Pinpoint the cell where the given text exists, returning its (X, Y) midpoint coordinate. 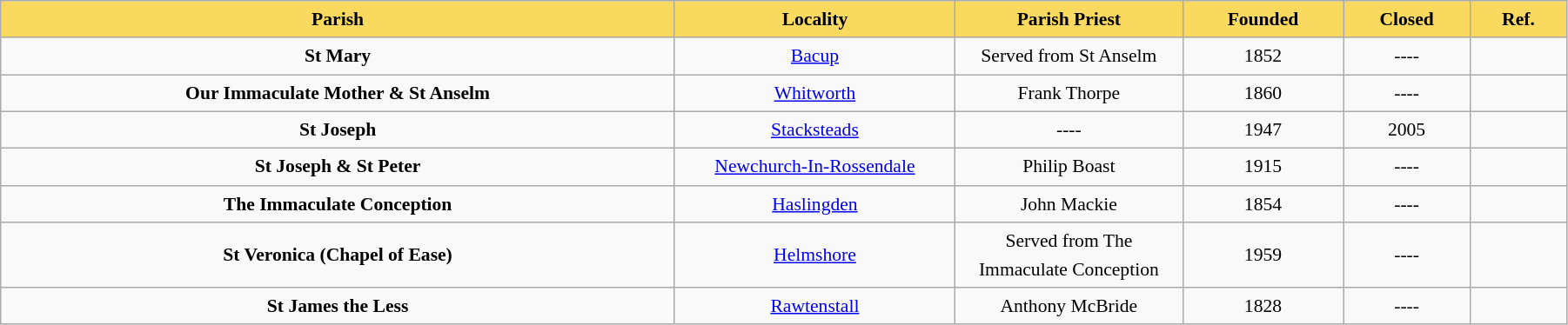
Philip Boast (1069, 167)
Helmshore (814, 255)
Locality (814, 19)
Parish Priest (1069, 19)
The Immaculate Conception (338, 205)
Founded (1263, 19)
1854 (1263, 205)
Closed (1407, 19)
John Mackie (1069, 205)
1915 (1263, 167)
St Joseph (338, 130)
1860 (1263, 94)
Newchurch-In-Rossendale (814, 167)
1828 (1263, 306)
Rawtenstall (814, 306)
Frank Thorpe (1069, 94)
Ref. (1518, 19)
Our Immaculate Mother & St Anselm (338, 94)
St Veronica (Chapel of Ease) (338, 255)
St Joseph & St Peter (338, 167)
Anthony McBride (1069, 306)
Haslingden (814, 205)
Whitworth (814, 94)
Stacksteads (814, 130)
1959 (1263, 255)
Bacup (814, 57)
St Mary (338, 57)
Served from The Immaculate Conception (1069, 255)
1852 (1263, 57)
St James the Less (338, 306)
Served from St Anselm (1069, 57)
Parish (338, 19)
1947 (1263, 130)
2005 (1407, 130)
